Return (x, y) of the center of cell containing provided text 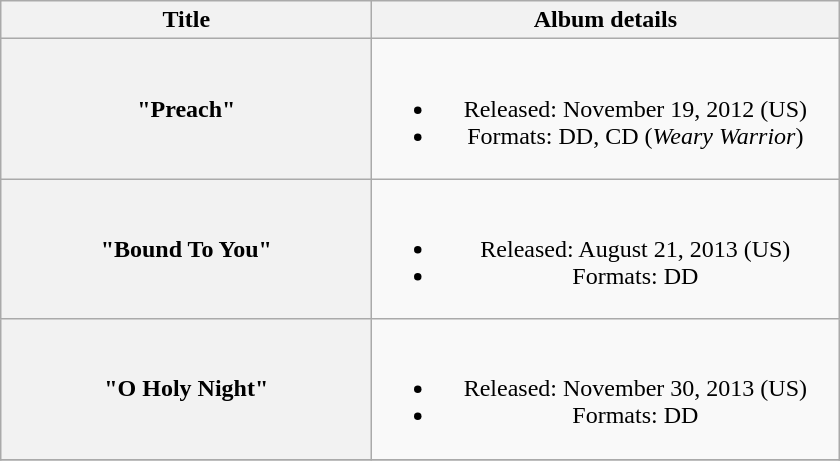
"Bound To You" (186, 249)
Released: November 19, 2012 (US)Formats: DD, CD (Weary Warrior) (606, 109)
Title (186, 20)
"O Holy Night" (186, 389)
Released: November 30, 2013 (US)Formats: DD (606, 389)
Album details (606, 20)
Released: August 21, 2013 (US)Formats: DD (606, 249)
"Preach" (186, 109)
